Determine the [X, Y] coordinate at the center of the cell enclosing the given text.  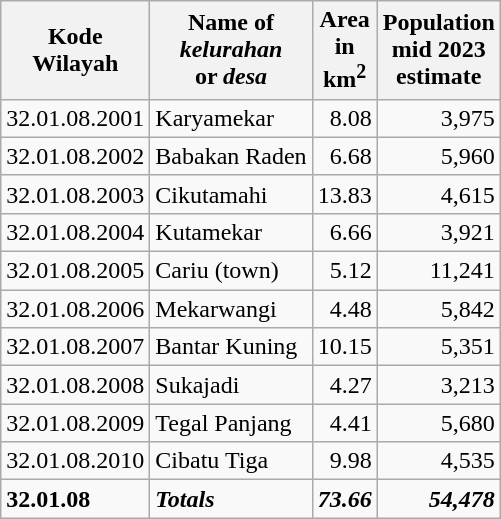
5.12 [344, 271]
5,960 [438, 156]
32.01.08.2007 [76, 347]
Sukajadi [231, 385]
4.41 [344, 423]
32.01.08.2005 [76, 271]
3,213 [438, 385]
5,680 [438, 423]
32.01.08.2002 [76, 156]
32.01.08.2008 [76, 385]
6.68 [344, 156]
32.01.08 [76, 499]
Kode Wilayah [76, 50]
3,975 [438, 118]
Totals [231, 499]
6.66 [344, 232]
32.01.08.2009 [76, 423]
Bantar Kuning [231, 347]
4.27 [344, 385]
32.01.08.2006 [76, 309]
13.83 [344, 194]
Area in km2 [344, 50]
Babakan Raden [231, 156]
Cariu (town) [231, 271]
Populationmid 2023estimate [438, 50]
11,241 [438, 271]
9.98 [344, 461]
Kutamekar [231, 232]
54,478 [438, 499]
32.01.08.2010 [76, 461]
Tegal Panjang [231, 423]
32.01.08.2004 [76, 232]
5,351 [438, 347]
Name of kelurahan or desa [231, 50]
4,615 [438, 194]
Cibatu Tiga [231, 461]
8.08 [344, 118]
4,535 [438, 461]
4.48 [344, 309]
73.66 [344, 499]
5,842 [438, 309]
Karyamekar [231, 118]
32.01.08.2001 [76, 118]
3,921 [438, 232]
Cikutamahi [231, 194]
32.01.08.2003 [76, 194]
10.15 [344, 347]
Mekarwangi [231, 309]
